Determine the (X, Y) coordinate at the center of the cell enclosing the given text.  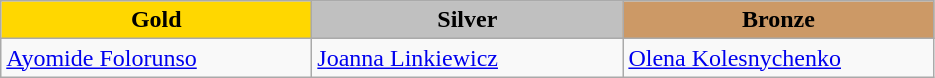
Olena Kolesnychenko (778, 58)
Ayomide Folorunso (156, 58)
Bronze (778, 20)
Silver (468, 20)
Joanna Linkiewicz (468, 58)
Gold (156, 20)
